Provide the (X, Y) coordinate of the cell's center where the given text is located.  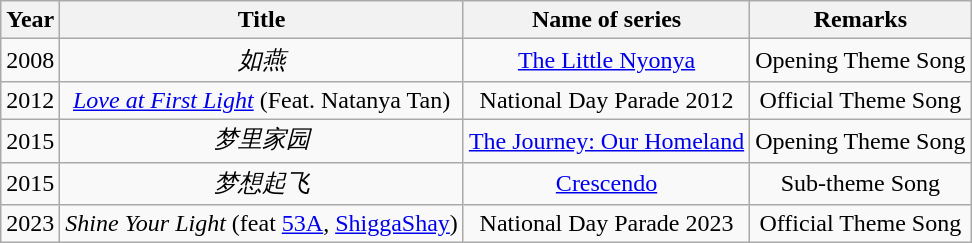
The Journey: Our Homeland (606, 140)
The Little Nyonya (606, 60)
Year (30, 20)
Shine Your Light (feat 53A, ShiggaShay) (262, 224)
National Day Parade 2023 (606, 224)
National Day Parade 2012 (606, 100)
2023 (30, 224)
Name of series (606, 20)
Sub-theme Song (860, 184)
Title (262, 20)
梦想起飞 (262, 184)
2008 (30, 60)
Love at First Light (Feat. Natanya Tan) (262, 100)
Remarks (860, 20)
梦里家园 (262, 140)
2012 (30, 100)
Crescendo (606, 184)
如燕 (262, 60)
